Search for the cell housing the specified text and yield its [X, Y] center coordinate. 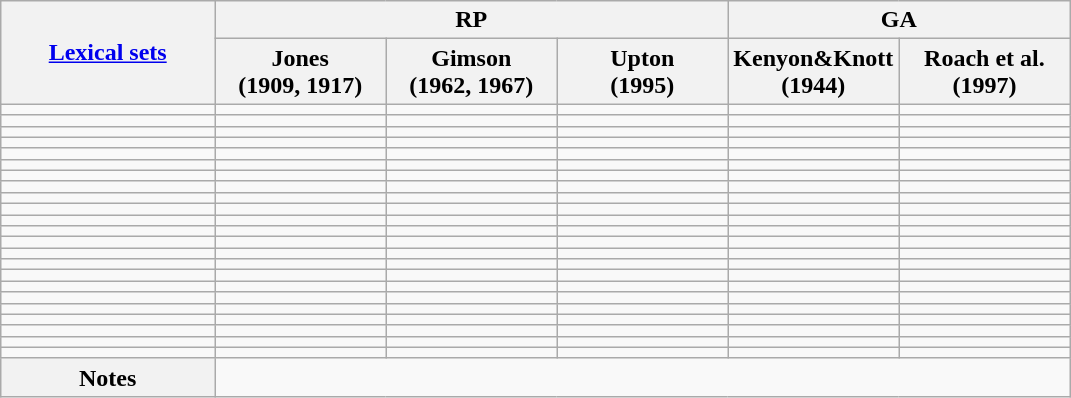
Jones(1909, 1917) [300, 72]
Roach et al.(1997) [984, 72]
Upton(1995) [642, 72]
Gimson(1962, 1967) [472, 72]
Lexical sets [108, 52]
RP [472, 20]
GA [899, 20]
Notes [108, 377]
Kenyon&Knott(1944) [814, 72]
